Scan for the cell matching the given text and deliver its (X, Y) coordinate at center. 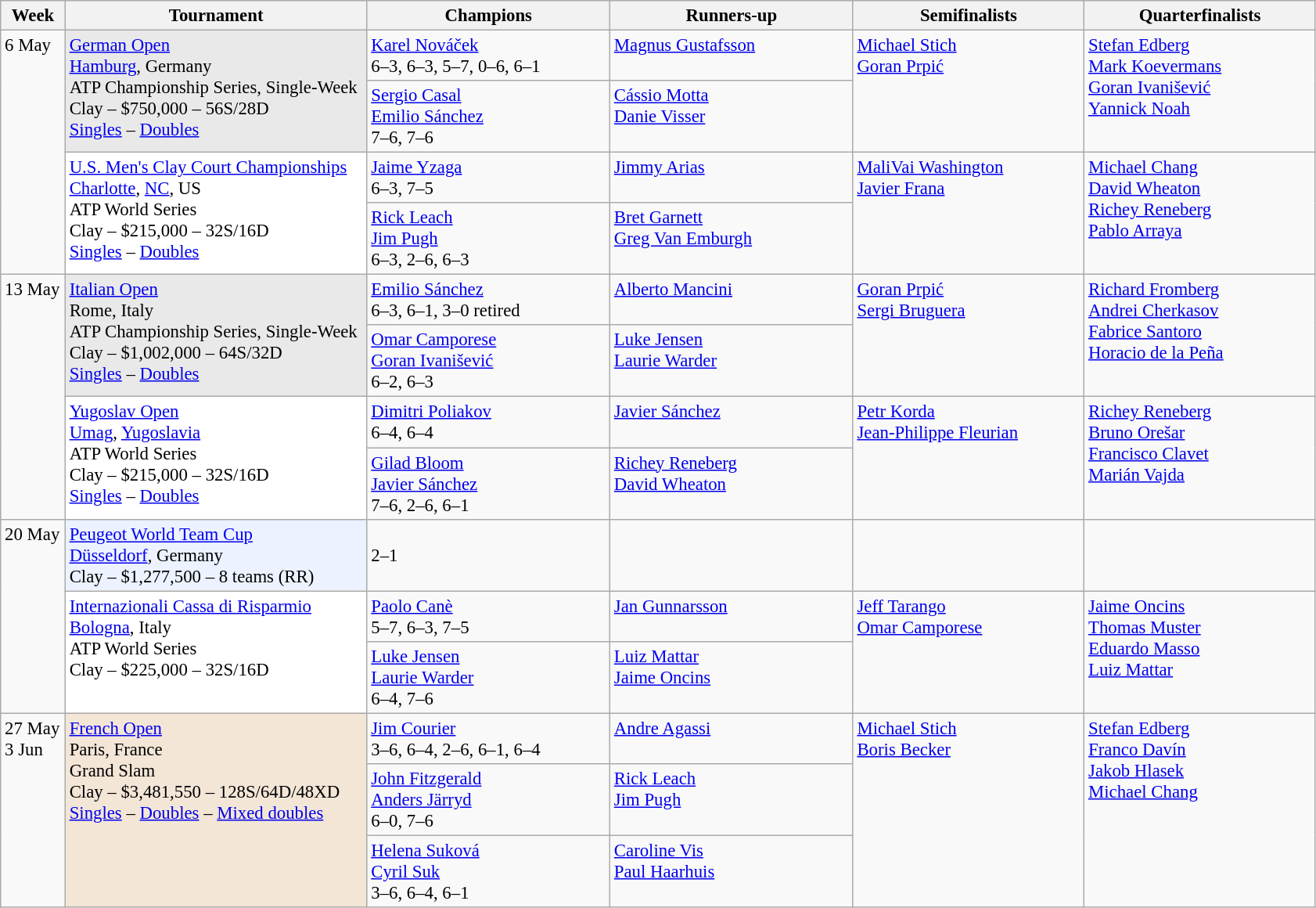
Paolo Canè 5–7, 6–3, 7–5 (488, 617)
Stefan Edberg Franco Davín Jakob Hlasek Michael Chang (1200, 810)
Jeff Tarango Omar Camporese (969, 652)
Michael Chang David Wheaton Richey Reneberg Pablo Arraya (1200, 214)
Cássio Motta Danie Visser (732, 117)
Petr Korda Jean-Philippe Fleurian (969, 458)
Emilio Sánchez 6–3, 6–1, 3–0 retired (488, 301)
27 May 3 Jun (33, 810)
Yugoslav Open Umag, Yugoslavia ATP World Series Clay – $215,000 – 32S/16D Singles – Doubles (216, 458)
French Open Paris, France Grand Slam Clay – $3,481,550 – 128S/64D/48XD Singles – Doubles – Mixed doubles (216, 810)
Italian Open Rome, Italy ATP Championship Series, Single-Week Clay – $1,002,000 – 64S/32D Singles – Doubles (216, 336)
Gilad Bloom Javier Sánchez 7–6, 2–6, 6–1 (488, 484)
Tournament (216, 16)
Karel Nováček 6–3, 6–3, 5–7, 0–6, 6–1 (488, 56)
Jan Gunnarsson (732, 617)
Runners-up (732, 16)
Caroline Vis Paul Haarhuis (732, 871)
German Open Hamburg, Germany ATP Championship Series, Single-Week Clay – $750,000 – 56S/28D Singles – Doubles (216, 92)
Goran Prpić Sergi Bruguera (969, 336)
Stefan Edberg Mark Koevermans Goran Ivanišević Yannick Noah (1200, 92)
Week (33, 16)
Jaime Yzaga 6–3, 7–5 (488, 178)
John Fitzgerald Anders Järryd 6–0, 7–6 (488, 800)
Rick Leach Jim Pugh (732, 800)
Luke Jensen Laurie Warder (732, 362)
Dimitri Poliakov 6–4, 6–4 (488, 423)
Jimmy Arias (732, 178)
Quarterfinalists (1200, 16)
Semifinalists (969, 16)
20 May (33, 616)
Magnus Gustafsson (732, 56)
6 May (33, 153)
U.S. Men's Clay Court Championships Charlotte, NC, US ATP World Series Clay – $215,000 – 32S/16D Singles – Doubles (216, 214)
Internazionali Cassa di Risparmio Bologna, Italy ATP World Series Clay – $225,000 – 32S/16D (216, 652)
MaliVai Washington Javier Frana (969, 214)
Sergio Casal Emilio Sánchez 7–6, 7–6 (488, 117)
Champions (488, 16)
Luiz Mattar Jaime Oncins (732, 677)
2–1 (488, 555)
Omar Camporese Goran Ivanišević 6–2, 6–3 (488, 362)
Peugeot World Team Cup Düsseldorf, Germany Clay – $1,277,500 – 8 teams (RR) (216, 555)
13 May (33, 397)
Jim Courier 3–6, 6–4, 2–6, 6–1, 6–4 (488, 739)
Javier Sánchez (732, 423)
Jaime Oncins Thomas Muster Eduardo Masso Luiz Mattar (1200, 652)
Alberto Mancini (732, 301)
Richard Fromberg Andrei Cherkasov Fabrice Santoro Horacio de la Peña (1200, 336)
Helena Suková Cyril Suk 3–6, 6–4, 6–1 (488, 871)
Bret Garnett Greg Van Emburgh (732, 239)
Richey Reneberg Bruno Orešar Francisco Clavet Marián Vajda (1200, 458)
Michael Stich Goran Prpić (969, 92)
Andre Agassi (732, 739)
Luke Jensen Laurie Warder 6–4, 7–6 (488, 677)
Richey Reneberg David Wheaton (732, 484)
Michael Stich Boris Becker (969, 810)
Rick Leach Jim Pugh 6–3, 2–6, 6–3 (488, 239)
